Find where the given text appears and provide that cell's center as [X, Y] coordinate. 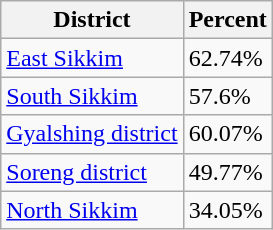
North Sikkim [92, 210]
East Sikkim [92, 58]
34.05% [228, 210]
South Sikkim [92, 96]
Soreng district [92, 172]
60.07% [228, 134]
57.6% [228, 96]
49.77% [228, 172]
Gyalshing district [92, 134]
Percent [228, 20]
62.74% [228, 58]
District [92, 20]
